Locate the cell with the specified text and output its [X, Y] center coordinate. 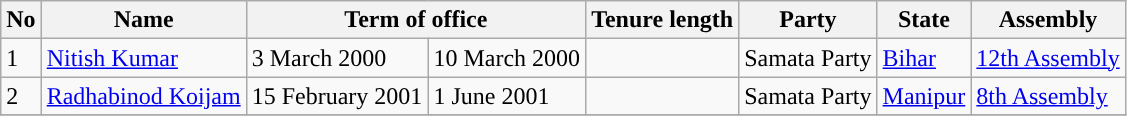
1 June 2001 [507, 96]
Radhabinod Koijam [144, 96]
Name [144, 20]
State [924, 20]
Tenure length [662, 20]
Party [808, 20]
2 [21, 96]
Manipur [924, 96]
12th Assembly [1048, 58]
10 March 2000 [507, 58]
Assembly [1048, 20]
Term of office [416, 20]
Bihar [924, 58]
1 [21, 58]
3 March 2000 [337, 58]
15 February 2001 [337, 96]
Nitish Kumar [144, 58]
8th Assembly [1048, 96]
No [21, 20]
